Extract the [X, Y] coordinate from the center of the cell holding the provided text.  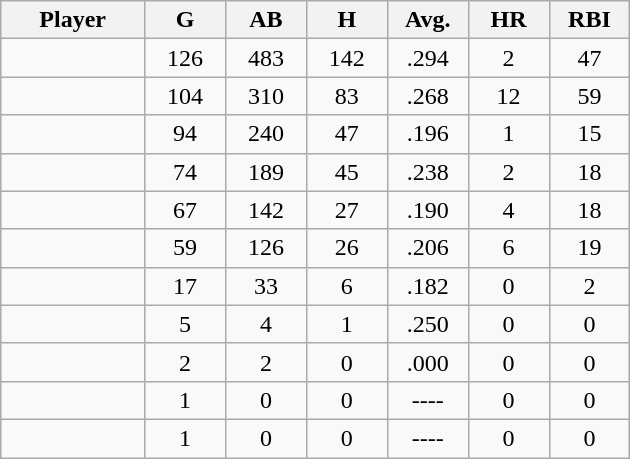
240 [266, 134]
67 [186, 210]
.294 [428, 58]
Player [73, 20]
5 [186, 324]
.182 [428, 286]
.268 [428, 96]
.000 [428, 362]
45 [346, 172]
17 [186, 286]
AB [266, 20]
.250 [428, 324]
HR [508, 20]
483 [266, 58]
Avg. [428, 20]
RBI [590, 20]
.238 [428, 172]
19 [590, 248]
33 [266, 286]
27 [346, 210]
G [186, 20]
.206 [428, 248]
310 [266, 96]
12 [508, 96]
189 [266, 172]
74 [186, 172]
.196 [428, 134]
15 [590, 134]
104 [186, 96]
94 [186, 134]
26 [346, 248]
.190 [428, 210]
83 [346, 96]
H [346, 20]
